Return (X, Y) of the center of cell containing provided text 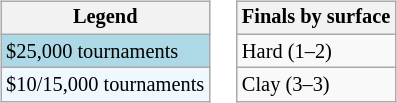
$25,000 tournaments (105, 51)
Finals by surface (316, 18)
$10/15,000 tournaments (105, 85)
Clay (3–3) (316, 85)
Hard (1–2) (316, 51)
Legend (105, 18)
